Search for the cell housing the specified text and yield its (x, y) center coordinate. 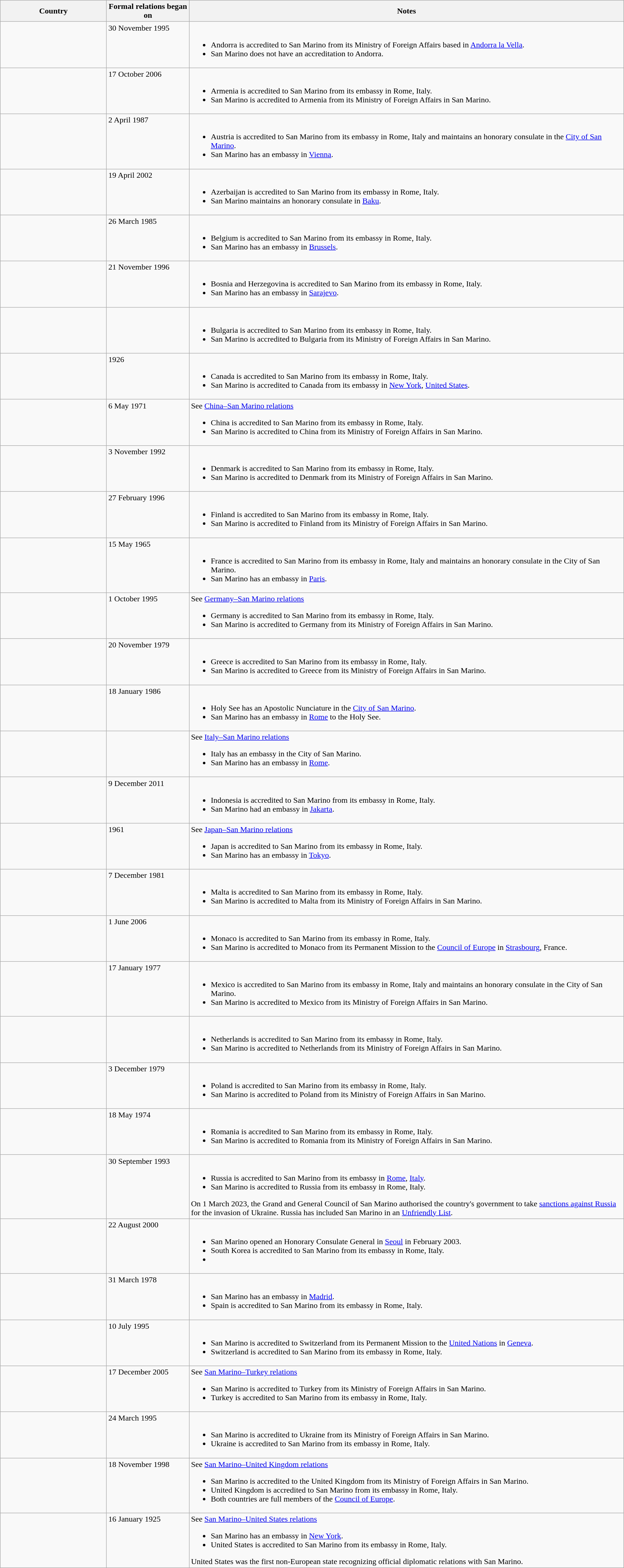
Indonesia is accredited to San Marino from its embassy in Rome, Italy.San Marino had an embassy in Jakarta. (406, 800)
21 November 1996 (148, 284)
27 February 1996 (148, 514)
30 November 1995 (148, 45)
18 November 1998 (148, 1486)
16 January 1925 (148, 1540)
3 November 1992 (148, 468)
San Marino has an embassy in Madrid.Spain is accredited to San Marino from its embassy in Rome, Italy. (406, 1296)
See Italy–San Marino relationsItaly has an embassy in the City of San Marino.San Marino has an embassy in Rome. (406, 754)
Notes (406, 11)
17 January 1977 (148, 989)
18 January 1986 (148, 708)
Formal relations began on (148, 11)
17 October 2006 (148, 91)
San Marino opened an Honorary Consulate General in Seoul in February 2003.South Korea is accredited to San Marino from its embassy in Rome, Italy. (406, 1246)
26 March 1985 (148, 238)
1 June 2006 (148, 938)
17 December 2005 (148, 1389)
20 November 1979 (148, 662)
30 September 1993 (148, 1187)
9 December 2011 (148, 800)
See Japan–San Marino relationsJapan is accredited to San Marino from its embassy in Rome, Italy.San Marino has an embassy in Tokyo. (406, 846)
10 July 1995 (148, 1343)
24 March 1995 (148, 1435)
31 March 1978 (148, 1296)
19 April 2002 (148, 192)
Bosnia and Herzegovina is accredited to San Marino from its embassy in Rome, Italy.San Marino has an embassy in Sarajevo. (406, 284)
1 October 1995 (148, 616)
7 December 1981 (148, 892)
Holy See has an Apostolic Nunciature in the City of San Marino.San Marino has an embassy in Rome to the Holy See. (406, 708)
3 December 1979 (148, 1085)
2 April 1987 (148, 142)
Azerbaijan is accredited to San Marino from its embassy in Rome, Italy.San Marino maintains an honorary consulate in Baku. (406, 192)
22 August 2000 (148, 1246)
1926 (148, 376)
15 May 1965 (148, 565)
Belgium is accredited to San Marino from its embassy in Rome, Italy.San Marino has an embassy in Brussels. (406, 238)
1961 (148, 846)
6 May 1971 (148, 422)
Country (53, 11)
18 May 1974 (148, 1132)
Canada is accredited to San Marino from its embassy in Rome, Italy.San Marino is accredited to Canada from its embassy in New York, United States. (406, 376)
